Scan for the cell matching the given text and deliver its (x, y) coordinate at center. 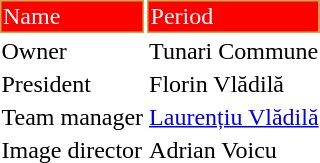
Florin Vlădilă (234, 84)
Owner (72, 51)
Name (72, 16)
Tunari Commune (234, 51)
Laurențiu Vlădilă (234, 117)
President (72, 84)
Period (234, 16)
Team manager (72, 117)
